Output the [X, Y] coordinate of the center of the cell containing the given text.  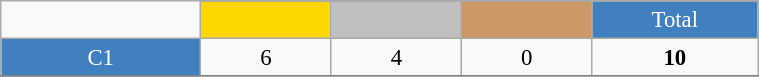
C1 [101, 58]
0 [527, 58]
6 [266, 58]
4 [396, 58]
Total [675, 20]
10 [675, 58]
